Output the [X, Y] coordinate of the center of the cell containing the given text.  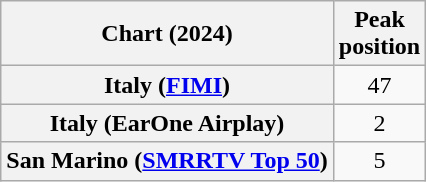
Chart (2024) [168, 34]
Italy (EarOne Airplay) [168, 123]
Italy (FIMI) [168, 85]
Peakposition [379, 34]
2 [379, 123]
47 [379, 85]
5 [379, 161]
San Marino (SMRRTV Top 50) [168, 161]
